Locate the cell with the specified text and output its [x, y] center coordinate. 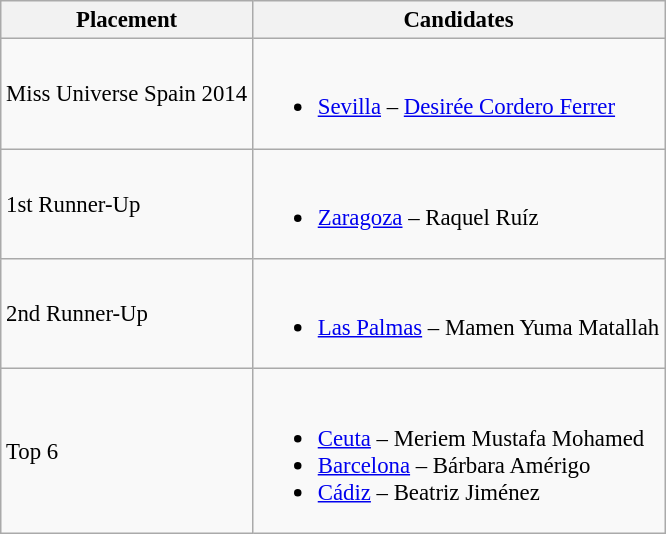
Ceuta – Meriem Mustafa MohamedBarcelona – Bárbara AmérigoCádiz – Beatriz Jiménez [458, 451]
Zaragoza – Raquel Ruíz [458, 204]
Miss Universe Spain 2014 [127, 94]
2nd Runner-Up [127, 314]
1st Runner-Up [127, 204]
Las Palmas – Mamen Yuma Matallah [458, 314]
Placement [127, 20]
Sevilla – Desirée Cordero Ferrer [458, 94]
Top 6 [127, 451]
Candidates [458, 20]
